Identify which cell holds the provided text, then report its [x, y] central coordinate. 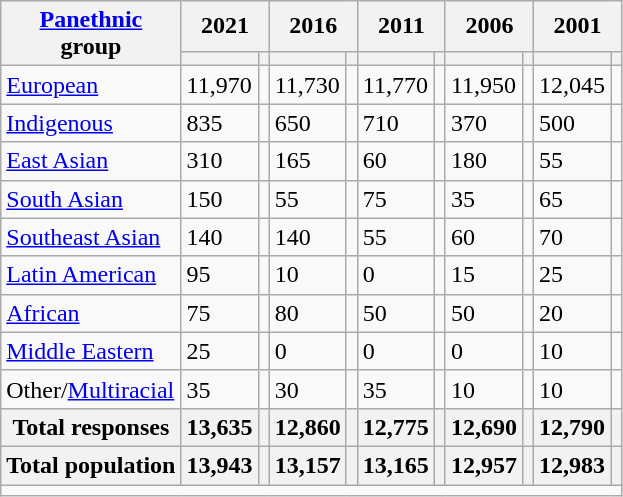
12,775 [396, 427]
11,950 [484, 85]
835 [220, 123]
15 [484, 275]
12,957 [484, 465]
12,983 [572, 465]
12,690 [484, 427]
70 [572, 237]
African [91, 313]
2006 [489, 26]
Total population [91, 465]
20 [572, 313]
Latin American [91, 275]
Indigenous [91, 123]
150 [220, 199]
30 [308, 389]
South Asian [91, 199]
2011 [401, 26]
East Asian [91, 161]
2021 [225, 26]
2001 [578, 26]
Other/Multiracial [91, 389]
13,157 [308, 465]
11,730 [308, 85]
80 [308, 313]
13,635 [220, 427]
2016 [313, 26]
11,770 [396, 85]
12,860 [308, 427]
500 [572, 123]
180 [484, 161]
13,943 [220, 465]
65 [572, 199]
European [91, 85]
Middle Eastern [91, 351]
Southeast Asian [91, 237]
11,970 [220, 85]
13,165 [396, 465]
710 [396, 123]
12,045 [572, 85]
12,790 [572, 427]
310 [220, 161]
95 [220, 275]
Panethnicgroup [91, 34]
Total responses [91, 427]
650 [308, 123]
370 [484, 123]
165 [308, 161]
